Provide the [X, Y] coordinate of the cell's center where the given text is located.  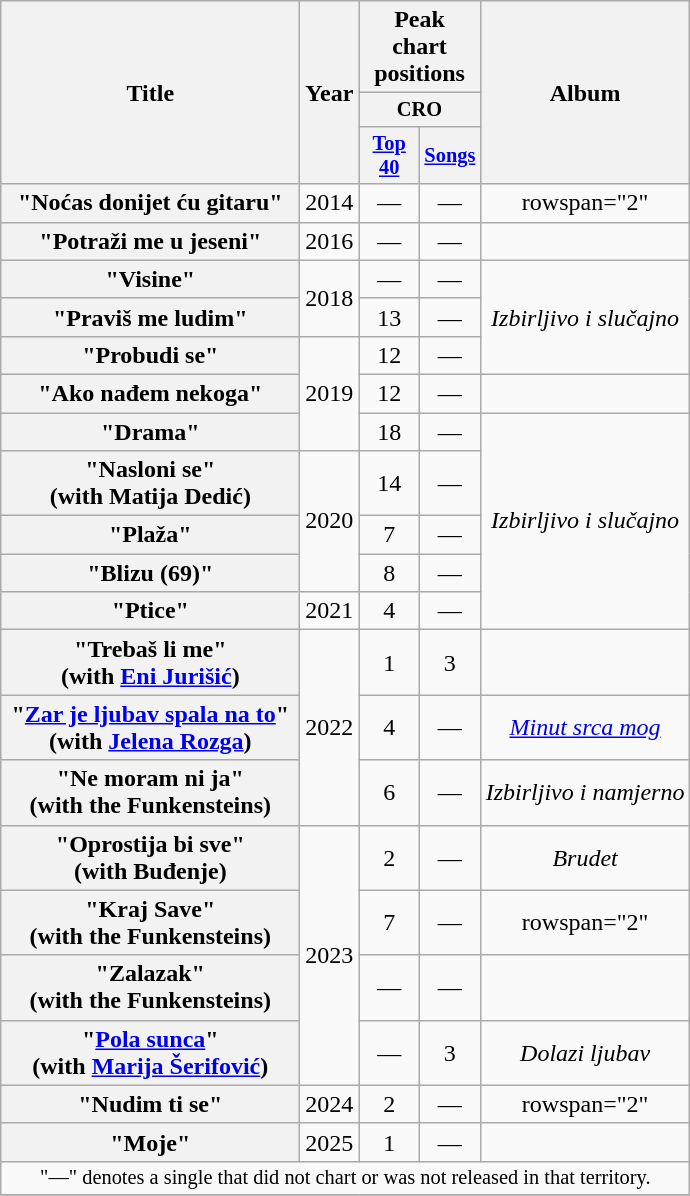
14 [390, 484]
6 [390, 792]
2023 [330, 955]
Album [585, 92]
2022 [330, 728]
2021 [330, 611]
"Moje" [150, 1142]
"Zalazak"(with the Funkensteins) [150, 988]
"Plaža" [150, 535]
Peak chart positions [420, 47]
"Praviš me ludim" [150, 317]
Dolazi ljubav [585, 1052]
"Pola sunca"(with Marija Šerifović) [150, 1052]
Year [330, 92]
18 [390, 431]
2020 [330, 522]
"Trebaš li me"(with Eni Jurišić) [150, 662]
Minut srca mog [585, 728]
"Ne moram ni ja"(with the Funkensteins) [150, 792]
"Visine" [150, 279]
"Potraži me u jeseni" [150, 241]
"Ako nađem nekoga" [150, 393]
Izbirljivo i namjerno [585, 792]
2019 [330, 393]
2024 [330, 1104]
"Blizu (69)" [150, 573]
"Drama" [150, 431]
Top 40 [390, 155]
"Noćas donijet ću gitaru" [150, 203]
"Kraj Save"(with the Funkensteins) [150, 922]
"Ptice" [150, 611]
"Zar je ljubav spala na to"(with Jelena Rozga) [150, 728]
"Probudi se" [150, 355]
13 [390, 317]
2025 [330, 1142]
8 [390, 573]
2018 [330, 298]
CRO [420, 110]
"Oprostija bi sve"(with Buđenje) [150, 858]
"—" denotes a single that did not chart or was not released in that territory. [346, 1178]
"Nasloni se"(with Matija Dedić) [150, 484]
2014 [330, 203]
Brudet [585, 858]
2016 [330, 241]
"Nudim ti se" [150, 1104]
Songs [450, 155]
Title [150, 92]
